Identify which cell holds the provided text, then report its [X, Y] central coordinate. 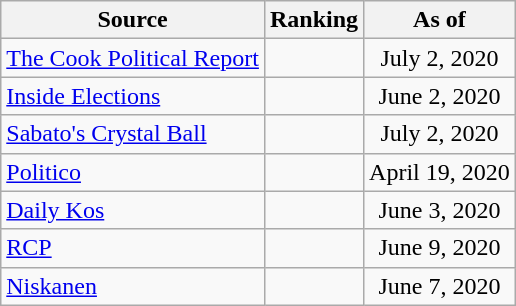
Source [133, 20]
June 3, 2020 [440, 210]
April 19, 2020 [440, 172]
Daily Kos [133, 210]
Ranking [314, 20]
June 2, 2020 [440, 96]
The Cook Political Report [133, 58]
Sabato's Crystal Ball [133, 134]
Inside Elections [133, 96]
As of [440, 20]
June 9, 2020 [440, 248]
Politico [133, 172]
June 7, 2020 [440, 286]
RCP [133, 248]
Niskanen [133, 286]
